Search for the cell housing the specified text and yield its (x, y) center coordinate. 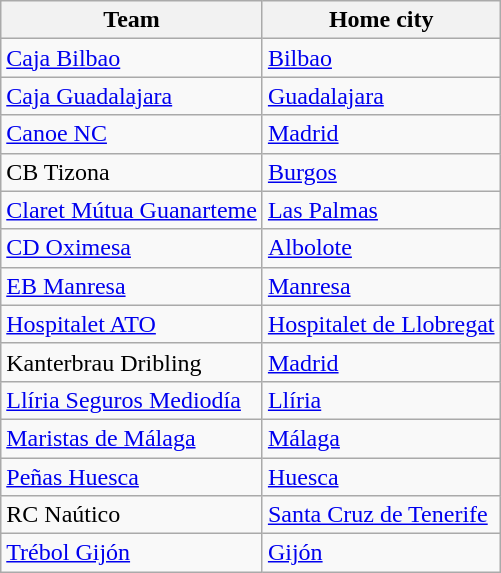
Llíria Seguros Mediodía (132, 400)
Gijón (381, 553)
Albolote (381, 248)
Las Palmas (381, 210)
Llíria (381, 400)
Hospitalet de Llobregat (381, 324)
CD Oximesa (132, 248)
Málaga (381, 438)
Manresa (381, 286)
EB Manresa (132, 286)
Hospitalet ATO (132, 324)
Caja Guadalajara (132, 96)
Huesca (381, 477)
Peñas Huesca (132, 477)
Claret Mútua Guanarteme (132, 210)
Burgos (381, 172)
Bilbao (381, 58)
Canoe NC (132, 134)
Home city (381, 20)
Caja Bilbao (132, 58)
RC Naútico (132, 515)
Team (132, 20)
CB Tizona (132, 172)
Trébol Gijón (132, 553)
Maristas de Málaga (132, 438)
Kanterbrau Dribling (132, 362)
Santa Cruz de Tenerife (381, 515)
Guadalajara (381, 96)
